Locate the cell with the specified text and output its [X, Y] center coordinate. 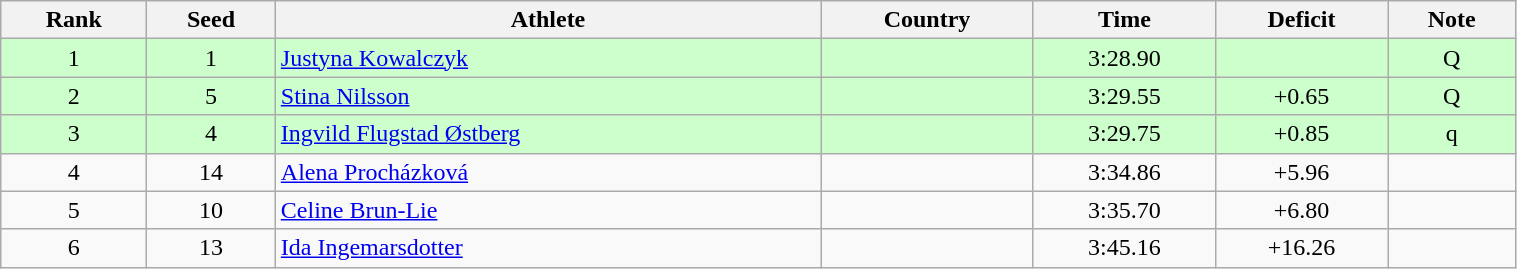
3:45.16 [1124, 248]
Athlete [548, 20]
3:29.75 [1124, 134]
Ida Ingemarsdotter [548, 248]
Celine Brun-Lie [548, 210]
13 [212, 248]
Justyna Kowalczyk [548, 58]
Country [928, 20]
3:35.70 [1124, 210]
3 [74, 134]
Note [1452, 20]
Rank [74, 20]
+0.65 [1302, 96]
3:34.86 [1124, 172]
3:28.90 [1124, 58]
Stina Nilsson [548, 96]
Seed [212, 20]
3:29.55 [1124, 96]
Alena Procházková [548, 172]
Ingvild Flugstad Østberg [548, 134]
q [1452, 134]
6 [74, 248]
Deficit [1302, 20]
+16.26 [1302, 248]
Time [1124, 20]
14 [212, 172]
+5.96 [1302, 172]
10 [212, 210]
+0.85 [1302, 134]
2 [74, 96]
+6.80 [1302, 210]
